Return [X, Y] of the center of cell containing provided text 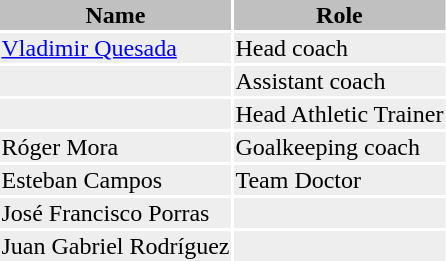
Head coach [340, 48]
Role [340, 15]
Head Athletic Trainer [340, 114]
Juan Gabriel Rodríguez [116, 246]
Goalkeeping coach [340, 147]
Assistant coach [340, 81]
Team Doctor [340, 180]
Vladimir Quesada [116, 48]
Esteban Campos [116, 180]
Róger Mora [116, 147]
José Francisco Porras [116, 213]
Name [116, 15]
